For the text-containing cell, return its midpoint in [X, Y] coordinate format. 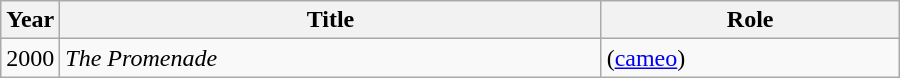
The Promenade [330, 58]
2000 [30, 58]
Title [330, 20]
Year [30, 20]
Role [750, 20]
(cameo) [750, 58]
